Identify which cell holds the provided text, then report its (X, Y) central coordinate. 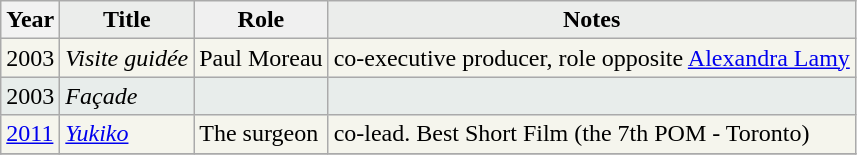
Notes (592, 20)
Visite guidée (127, 58)
The surgeon (261, 134)
Yukiko (127, 134)
Role (261, 20)
Title (127, 20)
Paul Moreau (261, 58)
co-executive producer, role opposite Alexandra Lamy (592, 58)
Façade (127, 96)
Year (30, 20)
co-lead. Best Short Film (the 7th POM - Toronto) (592, 134)
2011 (30, 134)
